Pinpoint the cell where the given text exists, returning its (x, y) midpoint coordinate. 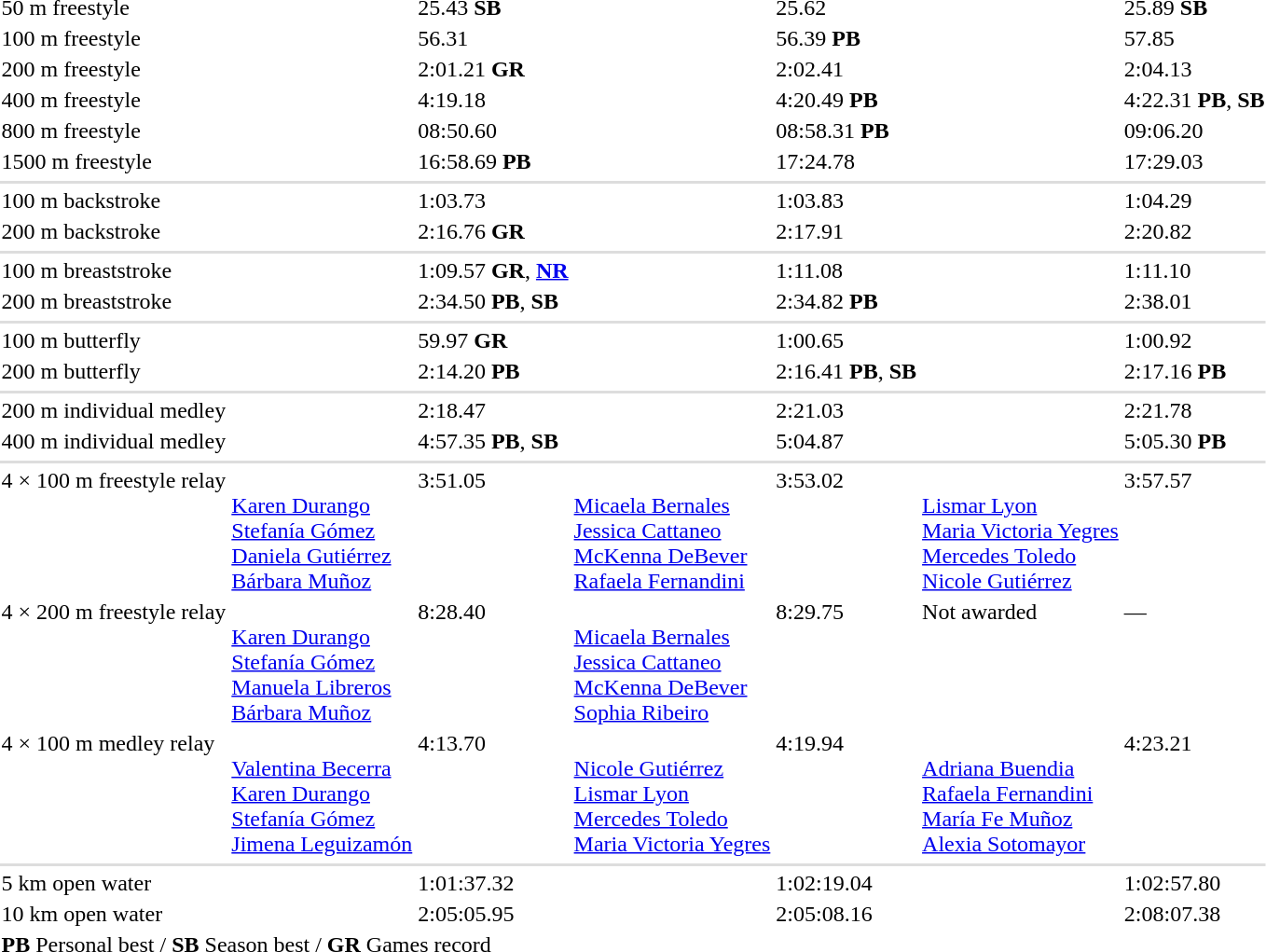
8:28.40 (493, 662)
3:51.05 (493, 531)
4:19.94 (846, 793)
2:16.41 PB, SB (846, 371)
4 × 200 m freestyle relay (114, 662)
3:53.02 (846, 531)
4:22.31 PB, SB (1194, 100)
56.39 PB (846, 38)
1:03.73 (493, 200)
2:38.01 (1194, 301)
100 m butterfly (114, 340)
2:14.20 PB (493, 371)
8:29.75 (846, 662)
1:03.83 (846, 200)
56.31 (493, 38)
2:34.50 PB, SB (493, 301)
4:13.70 (493, 793)
4:57.35 PB, SB (493, 441)
57.85 (1194, 38)
Micaela BernalesJessica CattaneoMcKenna DeBeverRafaela Fernandini (672, 531)
17:24.78 (846, 161)
400 m freestyle (114, 100)
17:29.03 (1194, 161)
100 m freestyle (114, 38)
4:20.49 PB (846, 100)
200 m individual medley (114, 410)
1:11.08 (846, 270)
2:21.78 (1194, 410)
200 m breaststroke (114, 301)
2:05:08.16 (846, 914)
2:04.13 (1194, 69)
08:50.60 (493, 131)
2:01.21 GR (493, 69)
1:09.57 GR, NR (493, 270)
1:00.92 (1194, 340)
3:57.57 (1194, 531)
200 m butterfly (114, 371)
08:58.31 PB (846, 131)
1:04.29 (1194, 200)
Lismar LyonMaria Victoria YegresMercedes ToledoNicole Gutiérrez (1021, 531)
Karen DurangoStefanía GómezDaniela GutiérrezBárbara Muñoz (323, 531)
5:04.87 (846, 441)
4:23.21 (1194, 793)
4:19.18 (493, 100)
1500 m freestyle (114, 161)
59.97 GR (493, 340)
100 m backstroke (114, 200)
5:05.30 PB (1194, 441)
2:16.76 GR (493, 231)
Adriana BuendiaRafaela FernandiniMaría Fe MuñozAlexia Sotomayor (1021, 793)
Karen DurangoStefanía GómezManuela LibrerosBárbara Muñoz (323, 662)
2:08:07.38 (1194, 914)
— (1194, 662)
1:02:57.80 (1194, 883)
2:20.82 (1194, 231)
100 m breaststroke (114, 270)
Nicole GutiérrezLismar LyonMercedes ToledoMaria Victoria Yegres (672, 793)
16:58.69 PB (493, 161)
09:06.20 (1194, 131)
2:17.91 (846, 231)
Micaela BernalesJessica CattaneoMcKenna DeBeverSophia Ribeiro (672, 662)
4 × 100 m freestyle relay (114, 531)
1:00.65 (846, 340)
2:34.82 PB (846, 301)
10 km open water (114, 914)
2:18.47 (493, 410)
4 × 100 m medley relay (114, 793)
400 m individual medley (114, 441)
2:21.03 (846, 410)
800 m freestyle (114, 131)
2:17.16 PB (1194, 371)
2:05:05.95 (493, 914)
200 m freestyle (114, 69)
200 m backstroke (114, 231)
1:01:37.32 (493, 883)
Valentina BecerraKaren DurangoStefanía GómezJimena Leguizamón (323, 793)
5 km open water (114, 883)
2:02.41 (846, 69)
1:11.10 (1194, 270)
Not awarded (1021, 662)
1:02:19.04 (846, 883)
